For the text-containing cell, return its midpoint in [X, Y] coordinate format. 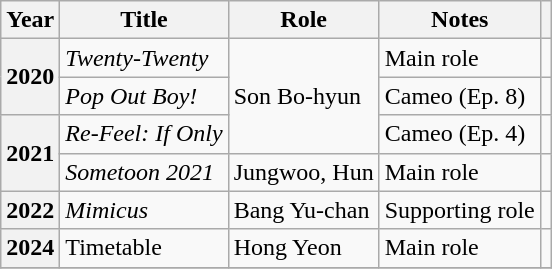
2024 [30, 248]
Son Bo-hyun [304, 96]
Cameo (Ep. 4) [460, 134]
Twenty-Twenty [144, 58]
Role [304, 20]
Cameo (Ep. 8) [460, 96]
Bang Yu-chan [304, 210]
2021 [30, 153]
Title [144, 20]
Mimicus [144, 210]
2022 [30, 210]
Timetable [144, 248]
Re-Feel: If Only [144, 134]
Jungwoo, Hun [304, 172]
Supporting role [460, 210]
Year [30, 20]
Hong Yeon [304, 248]
Notes [460, 20]
Pop Out Boy! [144, 96]
Sometoon 2021 [144, 172]
2020 [30, 77]
